Return [X, Y] of the center of cell containing provided text 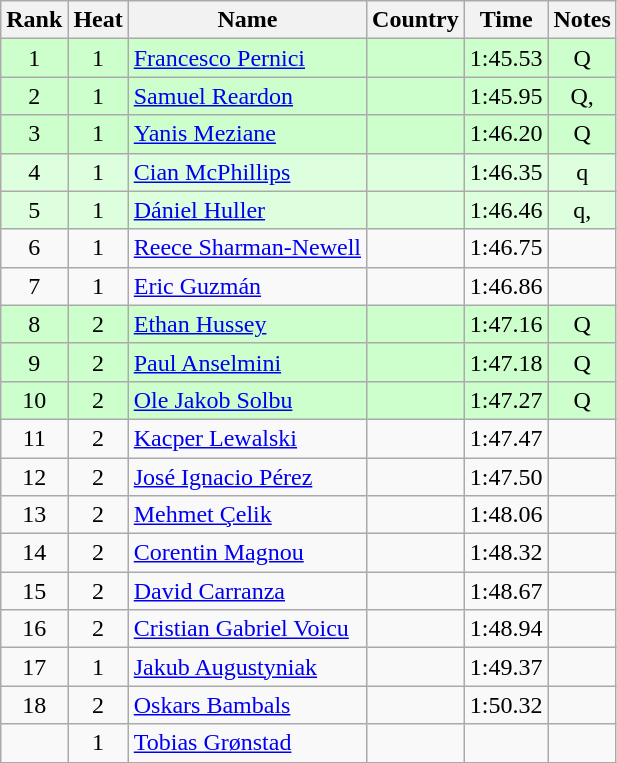
Jakub Augustyniak [247, 667]
5 [34, 210]
1:48.67 [506, 591]
Cian McPhillips [247, 172]
18 [34, 705]
Country [416, 20]
9 [34, 362]
Oskars Bambals [247, 705]
1:49.37 [506, 667]
14 [34, 553]
Rank [34, 20]
Name [247, 20]
1:47.50 [506, 477]
Eric Guzmán [247, 286]
Paul Anselmini [247, 362]
16 [34, 629]
1:50.32 [506, 705]
7 [34, 286]
Francesco Pernici [247, 58]
1:46.46 [506, 210]
1:48.06 [506, 515]
6 [34, 248]
1:47.16 [506, 324]
15 [34, 591]
1:46.20 [506, 134]
Ole Jakob Solbu [247, 400]
4 [34, 172]
Q, [582, 96]
Mehmet Çelik [247, 515]
1:45.95 [506, 96]
1:46.75 [506, 248]
Reece Sharman-Newell [247, 248]
Notes [582, 20]
1:48.32 [506, 553]
José Ignacio Pérez [247, 477]
Kacper Lewalski [247, 438]
1:46.86 [506, 286]
1:46.35 [506, 172]
10 [34, 400]
Samuel Reardon [247, 96]
Dániel Huller [247, 210]
Yanis Meziane [247, 134]
3 [34, 134]
8 [34, 324]
David Carranza [247, 591]
1:47.47 [506, 438]
Ethan Hussey [247, 324]
13 [34, 515]
Corentin Magnou [247, 553]
12 [34, 477]
Tobias Grønstad [247, 743]
q, [582, 210]
11 [34, 438]
Time [506, 20]
1:48.94 [506, 629]
1:47.27 [506, 400]
Cristian Gabriel Voicu [247, 629]
1:45.53 [506, 58]
Heat [98, 20]
17 [34, 667]
q [582, 172]
1:47.18 [506, 362]
